Identify which cell holds the provided text, then report its (X, Y) central coordinate. 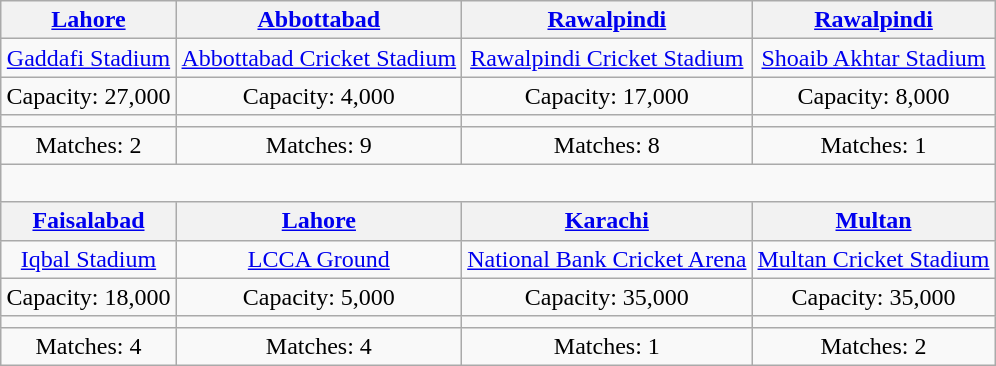
Iqbal Stadium (88, 259)
Capacity: 27,000 (88, 96)
Capacity: 18,000 (88, 297)
LCCA Ground (319, 259)
Abbottabad Cricket Stadium (319, 58)
Capacity: 17,000 (607, 96)
Rawalpindi Cricket Stadium (607, 58)
Karachi (607, 221)
Multan Cricket Stadium (874, 259)
Abbottabad (319, 20)
Capacity: 4,000 (319, 96)
Capacity: 8,000 (874, 96)
Multan (874, 221)
Matches: 9 (319, 145)
Gaddafi Stadium (88, 58)
National Bank Cricket Arena (607, 259)
Matches: 8 (607, 145)
Faisalabad (88, 221)
Capacity: 5,000 (319, 297)
Shoaib Akhtar Stadium (874, 58)
